Capture the cell that displays the provided text and extract its [x, y] central coordinate. 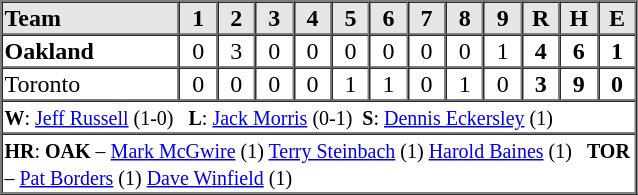
8 [465, 18]
Toronto [91, 84]
2 [236, 18]
HR: OAK – Mark McGwire (1) Terry Steinbach (1) Harold Baines (1) TOR – Pat Borders (1) Dave Winfield (1) [319, 164]
W: Jeff Russell (1-0) L: Jack Morris (0-1) S: Dennis Eckersley (1) [319, 116]
5 [350, 18]
H [579, 18]
E [617, 18]
Oakland [91, 50]
Team [91, 18]
7 [427, 18]
R [541, 18]
